Output the [x, y] coordinate of the center of the cell containing the given text.  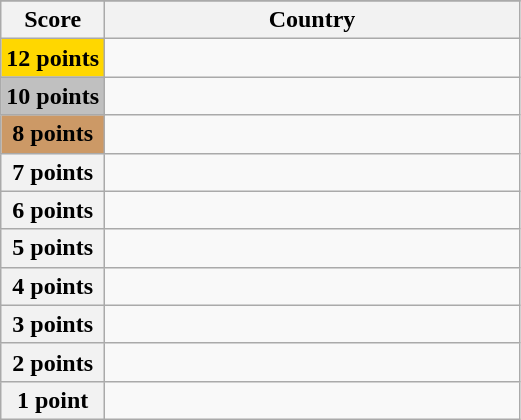
12 points [53, 58]
1 point [53, 400]
2 points [53, 362]
Score [53, 20]
6 points [53, 210]
Country [312, 20]
7 points [53, 172]
10 points [53, 96]
3 points [53, 324]
8 points [53, 134]
4 points [53, 286]
5 points [53, 248]
